Pinpoint the cell where the given text exists, returning its [x, y] midpoint coordinate. 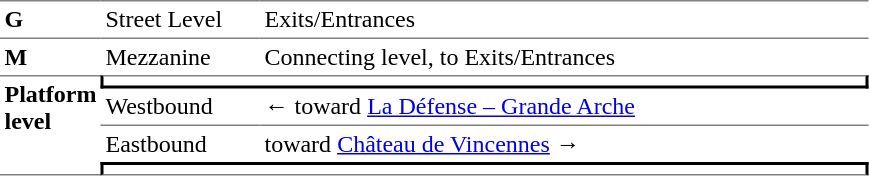
M [50, 57]
Connecting level, to Exits/Entrances [564, 57]
← toward La Défense – Grande Arche [564, 107]
Eastbound [180, 144]
Mezzanine [180, 57]
Westbound [180, 107]
G [50, 19]
Platform level [50, 125]
toward Château de Vincennes → [564, 144]
Exits/Entrances [564, 19]
Street Level [180, 19]
